Identify which cell holds the provided text, then report its (X, Y) central coordinate. 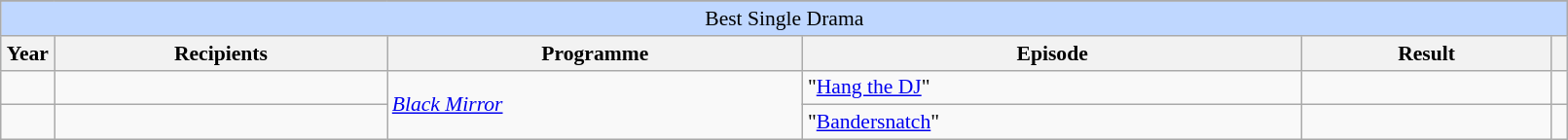
Recipients (221, 53)
Episode (1053, 53)
Year (27, 53)
Programme (596, 53)
Black Mirror (596, 105)
"Hang the DJ" (1053, 87)
"Bandersnatch" (1053, 122)
Best Single Drama (784, 18)
Result (1426, 53)
